Pinpoint the cell where the given text exists, returning its [X, Y] midpoint coordinate. 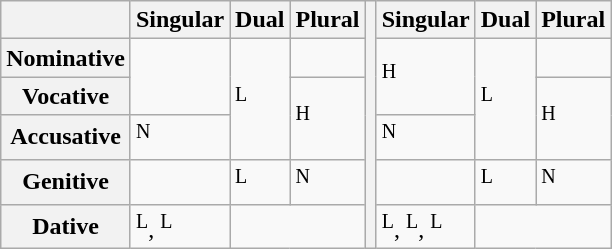
L, L, L [426, 226]
Vocative [66, 96]
Nominative [66, 58]
L, L [180, 226]
Dative [66, 226]
Accusative [66, 138]
Genitive [66, 182]
